Scan for the cell matching the given text and deliver its [x, y] coordinate at center. 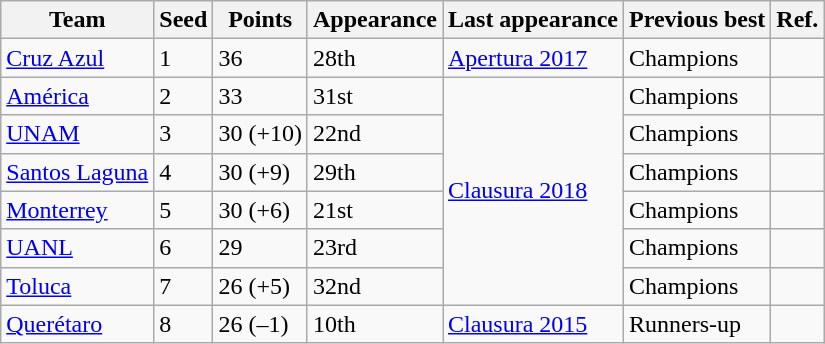
Apertura 2017 [532, 58]
31st [374, 96]
Last appearance [532, 20]
26 (–1) [260, 324]
UNAM [78, 134]
Ref. [798, 20]
26 (+5) [260, 286]
6 [184, 248]
Points [260, 20]
UANL [78, 248]
8 [184, 324]
5 [184, 210]
Seed [184, 20]
28th [374, 58]
4 [184, 172]
7 [184, 286]
2 [184, 96]
Cruz Azul [78, 58]
Querétaro [78, 324]
36 [260, 58]
30 (+6) [260, 210]
22nd [374, 134]
10th [374, 324]
Runners-up [698, 324]
Previous best [698, 20]
Appearance [374, 20]
Santos Laguna [78, 172]
33 [260, 96]
Clausura 2015 [532, 324]
América [78, 96]
1 [184, 58]
29th [374, 172]
29 [260, 248]
32nd [374, 286]
30 (+9) [260, 172]
Monterrey [78, 210]
3 [184, 134]
Clausura 2018 [532, 191]
30 (+10) [260, 134]
Toluca [78, 286]
21st [374, 210]
23rd [374, 248]
Team [78, 20]
